Return (x, y) of the center of cell containing provided text 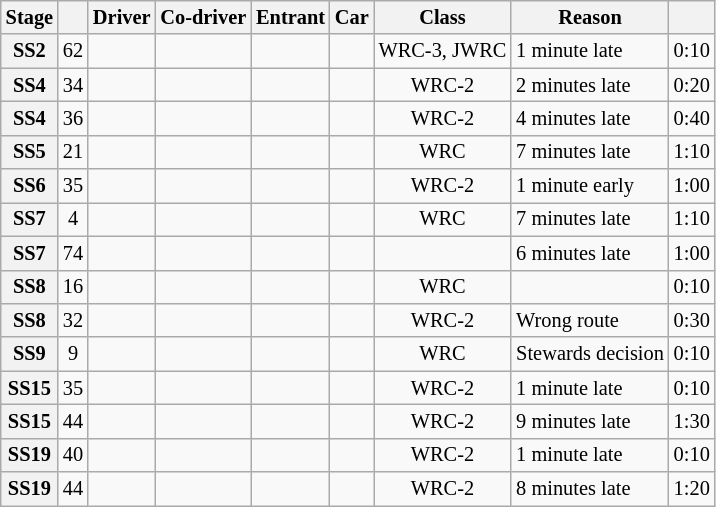
62 (73, 51)
SS9 (30, 354)
Entrant (290, 17)
SS2 (30, 51)
8 minutes late (590, 489)
SS5 (30, 152)
74 (73, 253)
9 minutes late (590, 421)
40 (73, 455)
0:40 (692, 118)
4 minutes late (590, 118)
36 (73, 118)
Stewards decision (590, 354)
SS6 (30, 186)
6 minutes late (590, 253)
Car (352, 17)
4 (73, 219)
2 minutes late (590, 85)
32 (73, 320)
Wrong route (590, 320)
1 minute early (590, 186)
1:30 (692, 421)
21 (73, 152)
0:20 (692, 85)
9 (73, 354)
Co-driver (203, 17)
Reason (590, 17)
Driver (122, 17)
16 (73, 287)
1:20 (692, 489)
34 (73, 85)
Class (443, 17)
Stage (30, 17)
0:30 (692, 320)
WRC-3, JWRC (443, 51)
